For the text-containing cell, return its midpoint in (X, Y) coordinate format. 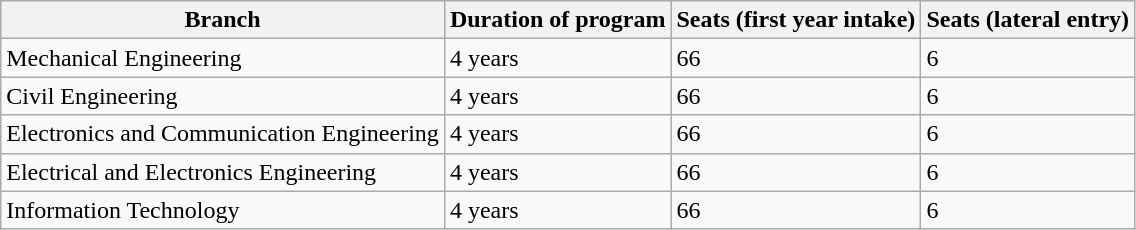
Seats (lateral entry) (1028, 20)
Electrical and Electronics Engineering (223, 172)
Electronics and Communication Engineering (223, 134)
Duration of program (558, 20)
Mechanical Engineering (223, 58)
Civil Engineering (223, 96)
Information Technology (223, 210)
Seats (first year intake) (796, 20)
Branch (223, 20)
